Return the [X, Y] coordinate for the center point of the cell that contains the specified text.  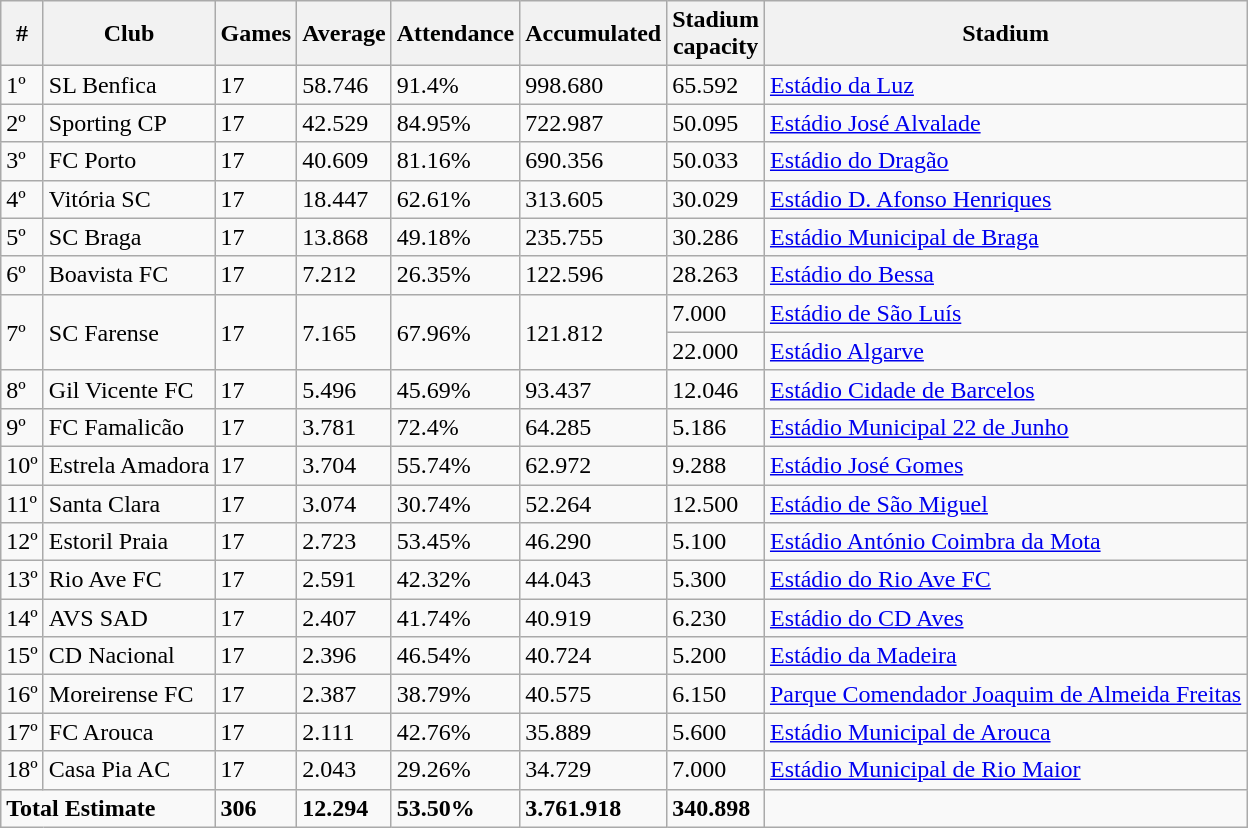
3.704 [344, 465]
62.972 [594, 465]
6.230 [716, 618]
SC Farense [129, 332]
Gil Vicente FC [129, 389]
Santa Clara [129, 503]
4º [22, 199]
998.680 [594, 85]
52.264 [594, 503]
Rio Ave FC [129, 580]
5.186 [716, 427]
Estrela Amadora [129, 465]
2.043 [344, 770]
313.605 [594, 199]
64.285 [594, 427]
# [22, 34]
35.889 [594, 732]
Estádio José Alvalade [1005, 123]
41.74% [455, 618]
65.592 [716, 85]
67.96% [455, 332]
42.76% [455, 732]
11º [22, 503]
42.32% [455, 580]
53.50% [455, 808]
722.987 [594, 123]
3º [22, 161]
Games [256, 34]
Estádio Municipal de Braga [1005, 237]
Estádio D. Afonso Henriques [1005, 199]
Estádio de São Miguel [1005, 503]
7º [22, 332]
53.45% [455, 542]
22.000 [716, 351]
16º [22, 694]
5.300 [716, 580]
9.288 [716, 465]
29.26% [455, 770]
15º [22, 656]
Estádio Algarve [1005, 351]
18º [22, 770]
2.591 [344, 580]
13º [22, 580]
Sporting CP [129, 123]
12.294 [344, 808]
SL Benfica [129, 85]
Estádio José Gomes [1005, 465]
38.79% [455, 694]
2.723 [344, 542]
1º [22, 85]
Estádio Municipal 22 de Junho [1005, 427]
7.165 [344, 332]
CD Nacional [129, 656]
30.286 [716, 237]
690.356 [594, 161]
72.4% [455, 427]
9º [22, 427]
7.212 [344, 275]
18.447 [344, 199]
5.200 [716, 656]
Estádio do Rio Ave FC [1005, 580]
62.61% [455, 199]
AVS SAD [129, 618]
6.150 [716, 694]
Average [344, 34]
2.111 [344, 732]
Stadium [1005, 34]
10º [22, 465]
8º [22, 389]
235.755 [594, 237]
Estádio do Dragão [1005, 161]
40.919 [594, 618]
121.812 [594, 332]
26.35% [455, 275]
40.724 [594, 656]
Club [129, 34]
28.263 [716, 275]
Estádio da Madeira [1005, 656]
46.290 [594, 542]
Attendance [455, 34]
FC Porto [129, 161]
49.18% [455, 237]
2º [22, 123]
Casa Pia AC [129, 770]
Estádio de São Luís [1005, 313]
42.529 [344, 123]
6º [22, 275]
Estádio António Coimbra da Mota [1005, 542]
Total Estimate [108, 808]
Stadiumcapacity [716, 34]
122.596 [594, 275]
FC Arouca [129, 732]
5.100 [716, 542]
34.729 [594, 770]
5º [22, 237]
93.437 [594, 389]
FC Famalicão [129, 427]
Accumulated [594, 34]
84.95% [455, 123]
12.046 [716, 389]
Estádio do CD Aves [1005, 618]
3.781 [344, 427]
58.746 [344, 85]
5.496 [344, 389]
30.74% [455, 503]
30.029 [716, 199]
Estádio da Luz [1005, 85]
3.074 [344, 503]
91.4% [455, 85]
2.407 [344, 618]
14º [22, 618]
Estoril Praia [129, 542]
44.043 [594, 580]
Parque Comendador Joaquim de Almeida Freitas [1005, 694]
Vitória SC [129, 199]
340.898 [716, 808]
Estádio Municipal de Rio Maior [1005, 770]
12.500 [716, 503]
17º [22, 732]
2.396 [344, 656]
Boavista FC [129, 275]
50.095 [716, 123]
Estádio do Bessa [1005, 275]
Moreirense FC [129, 694]
Estádio Cidade de Barcelos [1005, 389]
13.868 [344, 237]
12º [22, 542]
3.761.918 [594, 808]
46.54% [455, 656]
2.387 [344, 694]
81.16% [455, 161]
55.74% [455, 465]
306 [256, 808]
SC Braga [129, 237]
45.69% [455, 389]
40.575 [594, 694]
5.600 [716, 732]
40.609 [344, 161]
50.033 [716, 161]
Estádio Municipal de Arouca [1005, 732]
